Find where the given text appears and provide that cell's center as [x, y] coordinate. 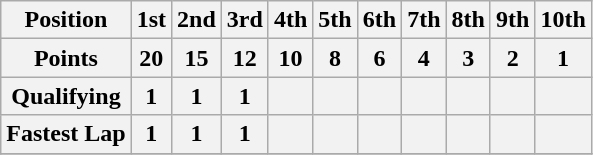
9th [512, 20]
15 [197, 58]
20 [151, 58]
1st [151, 20]
5th [335, 20]
Qualifying [66, 96]
4th [290, 20]
10 [290, 58]
Position [66, 20]
Points [66, 58]
3 [468, 58]
6th [379, 20]
2 [512, 58]
12 [244, 58]
8th [468, 20]
Fastest Lap [66, 134]
7th [424, 20]
4 [424, 58]
8 [335, 58]
10th [563, 20]
3rd [244, 20]
6 [379, 58]
2nd [197, 20]
